Capture the cell that displays the provided text and extract its [x, y] central coordinate. 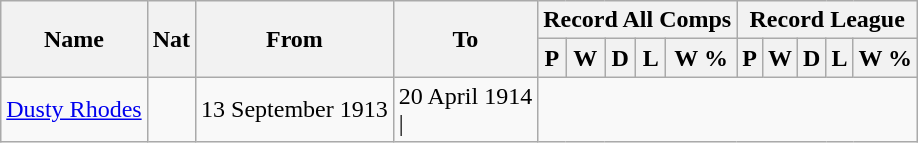
Name [74, 39]
13 September 1913 [295, 110]
Record All Comps [638, 20]
Record League [828, 20]
From [295, 39]
To [465, 39]
20 April 1914| [465, 110]
Nat [171, 39]
Dusty Rhodes [74, 110]
